Output the [X, Y] coordinate of the center of the cell containing the given text.  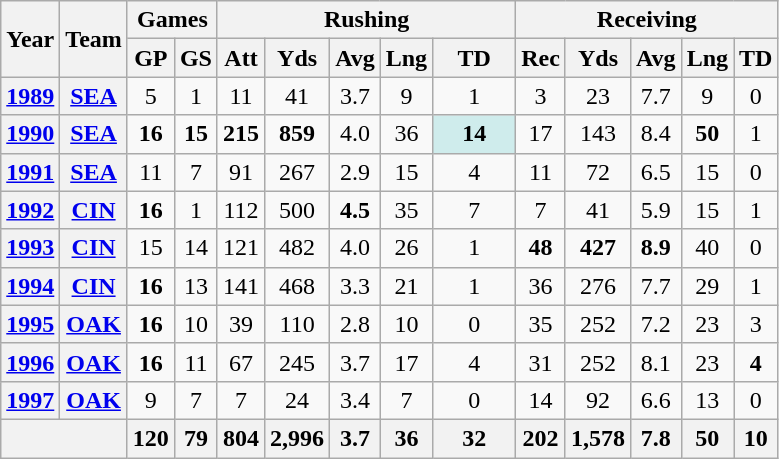
40 [707, 248]
92 [598, 400]
143 [598, 134]
79 [196, 438]
Rushing [366, 20]
4.5 [356, 210]
468 [298, 286]
3.4 [356, 400]
1997 [30, 400]
GS [196, 58]
1995 [30, 324]
Team [94, 39]
26 [406, 248]
7.8 [656, 438]
21 [406, 286]
2,996 [298, 438]
1991 [30, 172]
2.8 [356, 324]
67 [240, 362]
6.5 [656, 172]
121 [240, 248]
91 [240, 172]
1,578 [598, 438]
1992 [30, 210]
1994 [30, 286]
29 [707, 286]
267 [298, 172]
1996 [30, 362]
245 [298, 362]
8.1 [656, 362]
120 [150, 438]
Att [240, 58]
427 [598, 248]
Rec [541, 58]
112 [240, 210]
1993 [30, 248]
141 [240, 286]
482 [298, 248]
48 [541, 248]
24 [298, 400]
32 [474, 438]
500 [298, 210]
5 [150, 96]
Year [30, 39]
31 [541, 362]
Games [172, 20]
8.9 [656, 248]
GP [150, 58]
202 [541, 438]
8.4 [656, 134]
2.9 [356, 172]
804 [240, 438]
Receiving [647, 20]
3.3 [356, 286]
276 [598, 286]
859 [298, 134]
1989 [30, 96]
5.9 [656, 210]
215 [240, 134]
72 [598, 172]
39 [240, 324]
110 [298, 324]
1990 [30, 134]
7.2 [656, 324]
6.6 [656, 400]
